Search for the cell housing the specified text and yield its [x, y] center coordinate. 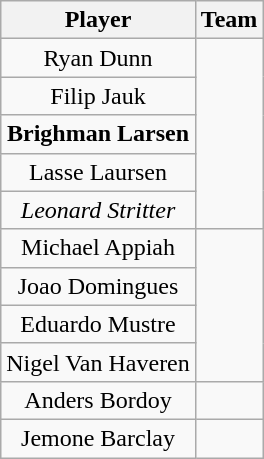
Lasse Laursen [98, 172]
Eduardo Mustre [98, 324]
Leonard Stritter [98, 210]
Jemone Barclay [98, 438]
Joao Domingues [98, 286]
Player [98, 20]
Nigel Van Haveren [98, 362]
Team [229, 20]
Filip Jauk [98, 96]
Brighman Larsen [98, 134]
Anders Bordoy [98, 400]
Ryan Dunn [98, 58]
Michael Appiah [98, 248]
